Search for the cell housing the specified text and yield its [X, Y] center coordinate. 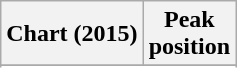
Chart (2015) [72, 34]
Peakposition [189, 34]
